Return the [x, y] coordinate for the center point of the cell that contains the specified text.  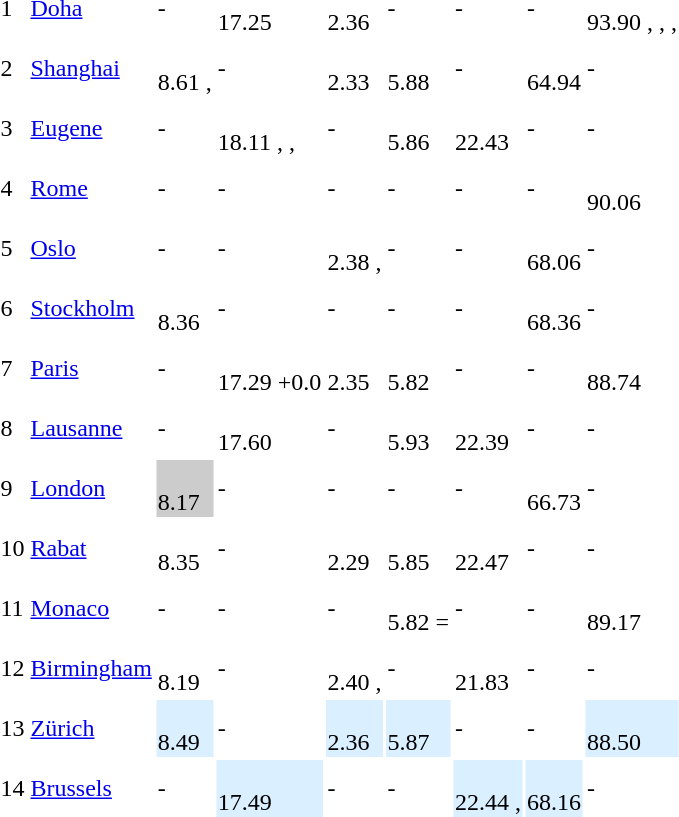
Stockholm [91, 308]
22.47 [488, 548]
Oslo [91, 248]
17.60 [270, 428]
2.36 [354, 728]
Shanghai [91, 68]
18.11 , , [270, 128]
17.49 [270, 788]
London [91, 488]
8.17 [184, 488]
17.29 +0.0 [270, 368]
5.88 [418, 68]
Lausanne [91, 428]
64.94 [554, 68]
8.61 , [184, 68]
66.73 [554, 488]
22.44 , [488, 788]
5.85 [418, 548]
Brussels [91, 788]
21.83 [488, 668]
2.29 [354, 548]
5.93 [418, 428]
Paris [91, 368]
88.50 [632, 728]
22.43 [488, 128]
68.36 [554, 308]
5.82 = [418, 608]
Rome [91, 188]
2.38 , [354, 248]
Rabat [91, 548]
5.87 [418, 728]
Eugene [91, 128]
5.82 [418, 368]
8.19 [184, 668]
22.39 [488, 428]
68.06 [554, 248]
Monaco [91, 608]
89.17 [632, 608]
Zürich [91, 728]
8.36 [184, 308]
8.49 [184, 728]
90.06 [632, 188]
2.40 , [354, 668]
88.74 [632, 368]
2.33 [354, 68]
8.35 [184, 548]
68.16 [554, 788]
Birmingham [91, 668]
5.86 [418, 128]
2.35 [354, 368]
